Output the [X, Y] coordinate of the center of the cell containing the given text.  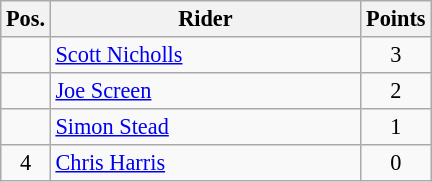
Chris Harris [205, 162]
1 [396, 126]
Scott Nicholls [205, 55]
Joe Screen [205, 90]
0 [396, 162]
Pos. [26, 19]
3 [396, 55]
Rider [205, 19]
Simon Stead [205, 126]
2 [396, 90]
Points [396, 19]
4 [26, 162]
